Extract the (x, y) coordinate from the center of the cell holding the provided text.  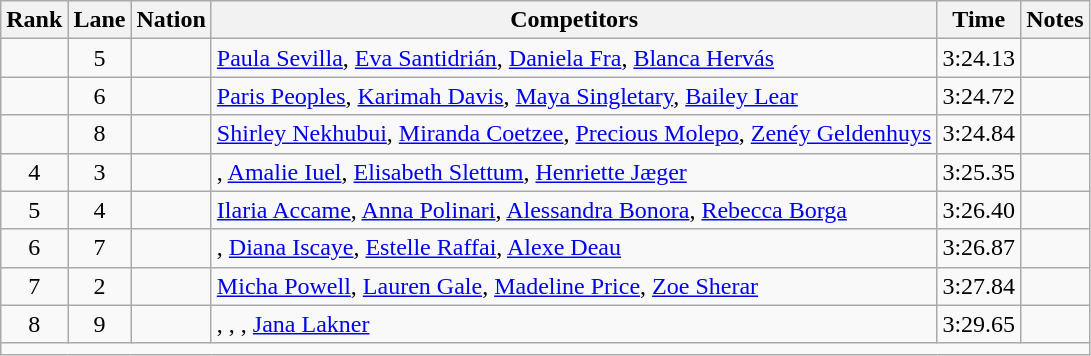
Rank (34, 20)
Paula Sevilla, Eva Santidrián, Daniela Fra, Blanca Hervás (574, 58)
Micha Powell, Lauren Gale, Madeline Price, Zoe Sherar (574, 286)
2 (100, 286)
Nation (171, 20)
3:26.87 (979, 248)
3:26.40 (979, 210)
3:25.35 (979, 172)
3 (100, 172)
Notes (1055, 20)
, , , Jana Lakner (574, 324)
, Diana Iscaye, Estelle Raffai, Alexe Deau (574, 248)
, Amalie Iuel, Elisabeth Slettum, Henriette Jæger (574, 172)
3:24.84 (979, 134)
Competitors (574, 20)
Ilaria Accame, Anna Polinari, Alessandra Bonora, Rebecca Borga (574, 210)
Shirley Nekhubui, Miranda Coetzee, Precious Molepo, Zenéy Geldenhuys (574, 134)
Lane (100, 20)
Paris Peoples, Karimah Davis, Maya Singletary, Bailey Lear (574, 96)
3:27.84 (979, 286)
9 (100, 324)
3:24.13 (979, 58)
3:24.72 (979, 96)
3:29.65 (979, 324)
Time (979, 20)
